Detect which cell encompasses the target text, then output its (x, y) center coordinate. 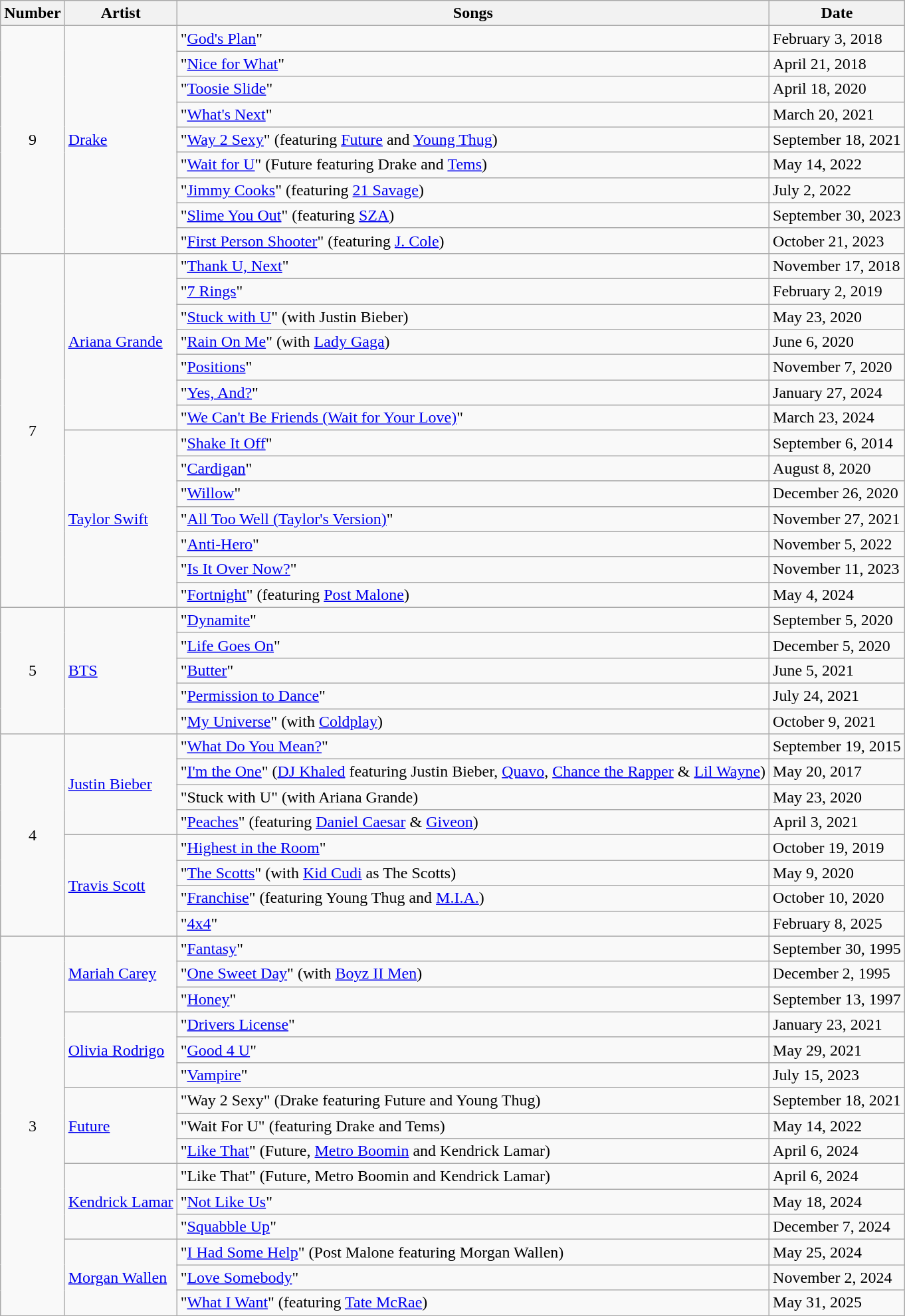
5 (33, 670)
"My Universe" (with Coldplay) (473, 721)
"Toosie Slide" (473, 89)
March 23, 2024 (837, 418)
May 18, 2024 (837, 1202)
February 2, 2019 (837, 291)
September 6, 2014 (837, 443)
"Stuck with U" (with Ariana Grande) (473, 797)
"Stuck with U" (with Justin Bieber) (473, 317)
Ariana Grande (121, 341)
Kendrick Lamar (121, 1202)
7 (33, 430)
"What Do You Mean?" (473, 747)
"Fortnight" (featuring Post Malone) (473, 595)
September 5, 2020 (837, 620)
"Anti-Hero" (473, 544)
Number (33, 13)
4 (33, 835)
March 20, 2021 (837, 114)
Mariah Carey (121, 974)
"I'm the One" (DJ Khaled featuring Justin Bieber, Quavo, Chance the Rapper & Lil Wayne) (473, 772)
October 9, 2021 (837, 721)
"Yes, And?" (473, 393)
"Life Goes On" (473, 645)
3 (33, 1125)
Morgan Wallen (121, 1277)
February 3, 2018 (837, 39)
"Fantasy" (473, 949)
February 8, 2025 (837, 923)
Taylor Swift (121, 519)
"Franchise" (featuring Young Thug and M.I.A.) (473, 898)
January 27, 2024 (837, 393)
October 10, 2020 (837, 898)
"We Can't Be Friends (Wait for Your Love)" (473, 418)
May 31, 2025 (837, 1303)
May 25, 2024 (837, 1252)
Songs (473, 13)
May 20, 2017 (837, 772)
Future (121, 1125)
November 5, 2022 (837, 544)
"One Sweet Day" (with Boyz II Men) (473, 974)
"Wait for U" (Future featuring Drake and Tems) (473, 165)
"Is It Over Now?" (473, 569)
"Dynamite" (473, 620)
December 5, 2020 (837, 645)
"Highest in the Room" (473, 848)
"The Scotts" (with Kid Cudi as The Scotts) (473, 873)
April 18, 2020 (837, 89)
May 4, 2024 (837, 595)
September 13, 1997 (837, 999)
May 29, 2021 (837, 1050)
September 30, 2023 (837, 215)
"Way 2 Sexy" (featuring Future and Young Thug) (473, 140)
"Jimmy Cooks" (featuring 21 Savage) (473, 190)
Olivia Rodrigo (121, 1050)
"Not Like Us" (473, 1202)
Justin Bieber (121, 785)
August 8, 2020 (837, 468)
"Vampire" (473, 1075)
November 11, 2023 (837, 569)
September 19, 2015 (837, 747)
November 7, 2020 (837, 367)
"Slime You Out" (featuring SZA) (473, 215)
April 3, 2021 (837, 822)
"7 Rings" (473, 291)
"Peaches" (featuring Daniel Caesar & Giveon) (473, 822)
"What I Want" (featuring Tate McRae) (473, 1303)
July 24, 2021 (837, 696)
"All Too Well (Taylor's Version)" (473, 519)
June 5, 2021 (837, 670)
December 2, 1995 (837, 974)
June 6, 2020 (837, 342)
"Permission to Dance" (473, 696)
"Love Somebody" (473, 1277)
"I Had Some Help" (Post Malone featuring Morgan Wallen) (473, 1252)
December 26, 2020 (837, 494)
April 21, 2018 (837, 64)
"Nice for What" (473, 64)
"Rain On Me" (with Lady Gaga) (473, 342)
October 19, 2019 (837, 848)
"Thank U, Next" (473, 266)
November 17, 2018 (837, 266)
"Way 2 Sexy" (Drake featuring Future and Young Thug) (473, 1100)
9 (33, 140)
"Cardigan" (473, 468)
January 23, 2021 (837, 1024)
"Wait For U" (featuring Drake and Tems) (473, 1126)
"God's Plan" (473, 39)
November 2, 2024 (837, 1277)
"Shake It Off" (473, 443)
Travis Scott (121, 886)
"First Person Shooter" (featuring J. Cole) (473, 240)
"Squabble Up" (473, 1227)
"Drivers License" (473, 1024)
Artist (121, 13)
July 2, 2022 (837, 190)
May 9, 2020 (837, 873)
"Honey" (473, 999)
October 21, 2023 (837, 240)
"Good 4 U" (473, 1050)
"Butter" (473, 670)
"Willow" (473, 494)
BTS (121, 670)
Date (837, 13)
Drake (121, 140)
December 7, 2024 (837, 1227)
"Positions" (473, 367)
"What's Next" (473, 114)
"4x4" (473, 923)
November 27, 2021 (837, 519)
July 15, 2023 (837, 1075)
September 30, 1995 (837, 949)
